For the text-containing cell, return its midpoint in (x, y) coordinate format. 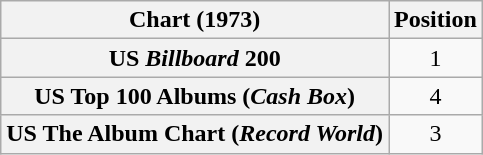
US Top 100 Albums (Cash Box) (195, 96)
US The Album Chart (Record World) (195, 134)
US Billboard 200 (195, 58)
3 (436, 134)
4 (436, 96)
1 (436, 58)
Chart (1973) (195, 20)
Position (436, 20)
